Identify which cell holds the provided text, then report its [x, y] central coordinate. 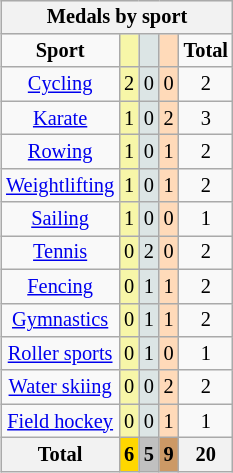
Sport [60, 51]
6 [129, 455]
Roller sports [60, 354]
Fencing [60, 286]
Gymnastics [60, 320]
Water skiing [60, 387]
Rowing [60, 152]
Cycling [60, 84]
Weightlifting [60, 185]
Tennis [60, 253]
9 [169, 455]
3 [206, 118]
Sailing [60, 219]
Karate [60, 118]
20 [206, 455]
Field hockey [60, 421]
5 [149, 455]
Medals by sport [117, 17]
